Capture the cell that displays the provided text and extract its [X, Y] central coordinate. 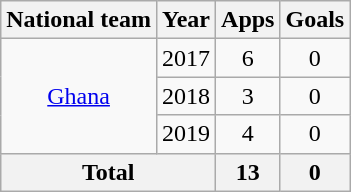
4 [248, 134]
Goals [315, 20]
3 [248, 96]
2017 [186, 58]
13 [248, 172]
Total [108, 172]
2018 [186, 96]
6 [248, 58]
Year [186, 20]
Ghana [79, 96]
2019 [186, 134]
Apps [248, 20]
National team [79, 20]
